Capture the cell that displays the provided text and extract its (x, y) central coordinate. 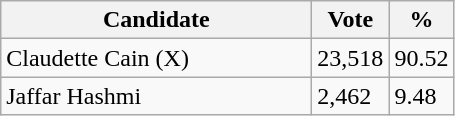
Claudette Cain (X) (156, 58)
23,518 (350, 58)
9.48 (422, 96)
% (422, 20)
90.52 (422, 58)
Candidate (156, 20)
Vote (350, 20)
Jaffar Hashmi (156, 96)
2,462 (350, 96)
